Determine the (x, y) coordinate at the center of the cell enclosing the given text.  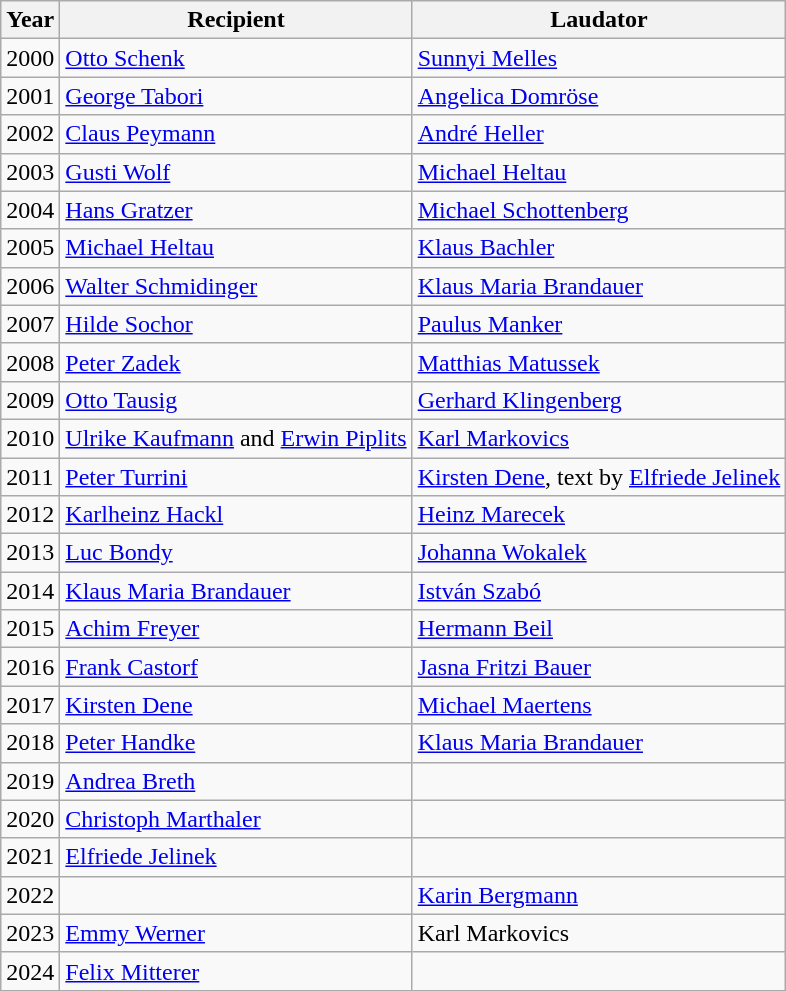
2003 (30, 172)
Michael Schottenberg (599, 210)
2012 (30, 515)
Michael Maertens (599, 705)
Walter Schmidinger (236, 286)
George Tabori (236, 96)
2008 (30, 362)
2006 (30, 286)
Peter Handke (236, 743)
Recipient (236, 20)
Angelica Domröse (599, 96)
Karin Bergmann (599, 895)
2022 (30, 895)
Hans Gratzer (236, 210)
Laudator (599, 20)
Klaus Bachler (599, 248)
2021 (30, 857)
2016 (30, 667)
2000 (30, 58)
2019 (30, 781)
Ulrike Kaufmann and Erwin Piplits (236, 438)
2018 (30, 743)
Sunnyi Melles (599, 58)
Otto Schenk (236, 58)
Andrea Breth (236, 781)
2020 (30, 819)
István Szabó (599, 591)
Elfriede Jelinek (236, 857)
2005 (30, 248)
2024 (30, 971)
2007 (30, 324)
Year (30, 20)
2013 (30, 553)
Otto Tausig (236, 400)
2017 (30, 705)
Jasna Fritzi Bauer (599, 667)
Gerhard Klingenberg (599, 400)
2014 (30, 591)
2010 (30, 438)
André Heller (599, 134)
Achim Freyer (236, 629)
2004 (30, 210)
Christoph Marthaler (236, 819)
2023 (30, 933)
Felix Mitterer (236, 971)
Hermann Beil (599, 629)
Peter Turrini (236, 477)
2009 (30, 400)
Hilde Sochor (236, 324)
2011 (30, 477)
Emmy Werner (236, 933)
Luc Bondy (236, 553)
Matthias Matussek (599, 362)
Karlheinz Hackl (236, 515)
Kirsten Dene, text by Elfriede Jelinek (599, 477)
Johanna Wokalek (599, 553)
Kirsten Dene (236, 705)
Frank Castorf (236, 667)
Paulus Manker (599, 324)
Peter Zadek (236, 362)
2001 (30, 96)
Gusti Wolf (236, 172)
2015 (30, 629)
Heinz Marecek (599, 515)
Claus Peymann (236, 134)
2002 (30, 134)
